Locate the cell with the specified text and output its [X, Y] center coordinate. 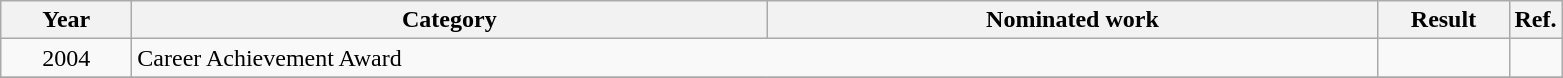
Ref. [1536, 20]
Category [450, 20]
Result [1444, 20]
Nominated work [1072, 20]
Career Achievement Award [755, 58]
Year [66, 20]
2004 [66, 58]
